Capture the cell that displays the provided text and extract its (x, y) central coordinate. 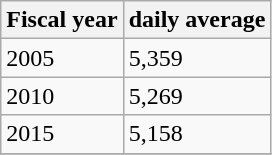
daily average (197, 20)
2015 (62, 134)
2005 (62, 58)
2010 (62, 96)
5,359 (197, 58)
5,269 (197, 96)
Fiscal year (62, 20)
5,158 (197, 134)
